Output the [X, Y] coordinate of the center of the cell containing the given text.  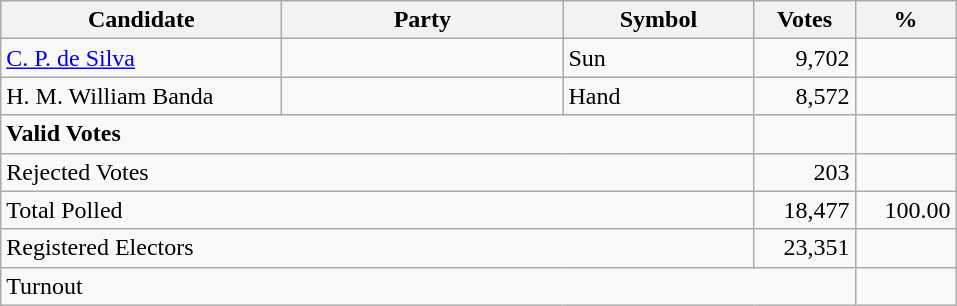
8,572 [804, 96]
H. M. William Banda [142, 96]
100.00 [906, 210]
Votes [804, 20]
C. P. de Silva [142, 58]
Sun [658, 58]
Symbol [658, 20]
203 [804, 172]
Registered Electors [378, 248]
Valid Votes [378, 134]
9,702 [804, 58]
% [906, 20]
23,351 [804, 248]
Party [422, 20]
Turnout [428, 286]
Candidate [142, 20]
Total Polled [378, 210]
Rejected Votes [378, 172]
18,477 [804, 210]
Hand [658, 96]
